Provide the [x, y] coordinate of the cell's center where the given text is located.  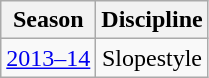
Slopestyle [152, 58]
2013–14 [48, 58]
Discipline [152, 20]
Season [48, 20]
